Locate the cell with the specified text and output its [x, y] center coordinate. 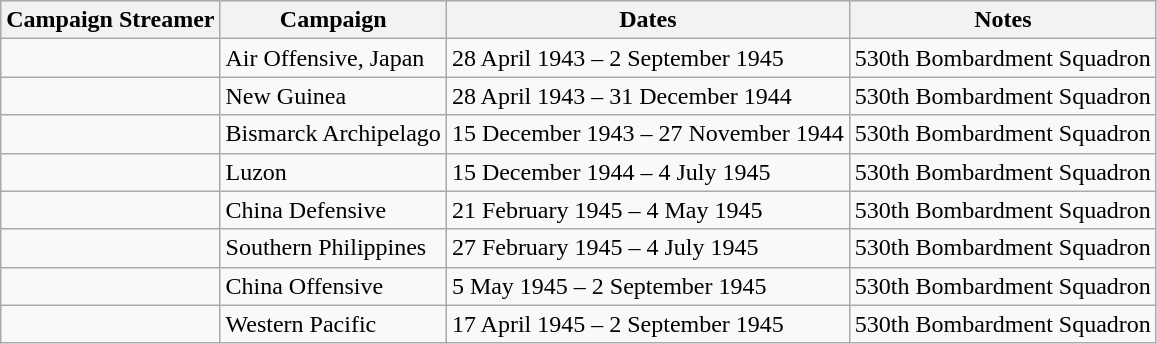
Campaign Streamer [110, 20]
Southern Philippines [333, 248]
28 April 1943 – 31 December 1944 [648, 96]
15 December 1944 – 4 July 1945 [648, 172]
Campaign [333, 20]
Luzon [333, 172]
Notes [1002, 20]
27 February 1945 – 4 July 1945 [648, 248]
21 February 1945 – 4 May 1945 [648, 210]
New Guinea [333, 96]
Western Pacific [333, 324]
China Offensive [333, 286]
17 April 1945 – 2 September 1945 [648, 324]
28 April 1943 – 2 September 1945 [648, 58]
5 May 1945 – 2 September 1945 [648, 286]
Bismarck Archipelago [333, 134]
Air Offensive, Japan [333, 58]
China Defensive [333, 210]
15 December 1943 – 27 November 1944 [648, 134]
Dates [648, 20]
